From the cell containing the given text, extract its center point as (X, Y) coordinate. 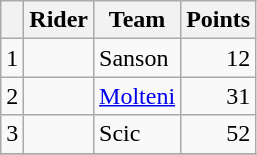
12 (218, 58)
1 (12, 58)
Sanson (138, 58)
Scic (138, 134)
Molteni (138, 96)
52 (218, 134)
31 (218, 96)
Team (138, 20)
3 (12, 134)
2 (12, 96)
Rider (59, 20)
Points (218, 20)
